Output the (X, Y) coordinate of the center of the cell containing the given text.  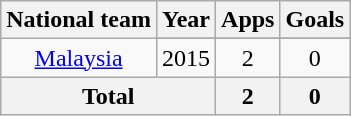
2015 (186, 58)
Goals (315, 20)
Malaysia (79, 58)
National team (79, 20)
Total (108, 96)
Apps (248, 20)
Year (186, 20)
